Capture the cell that displays the provided text and extract its [x, y] central coordinate. 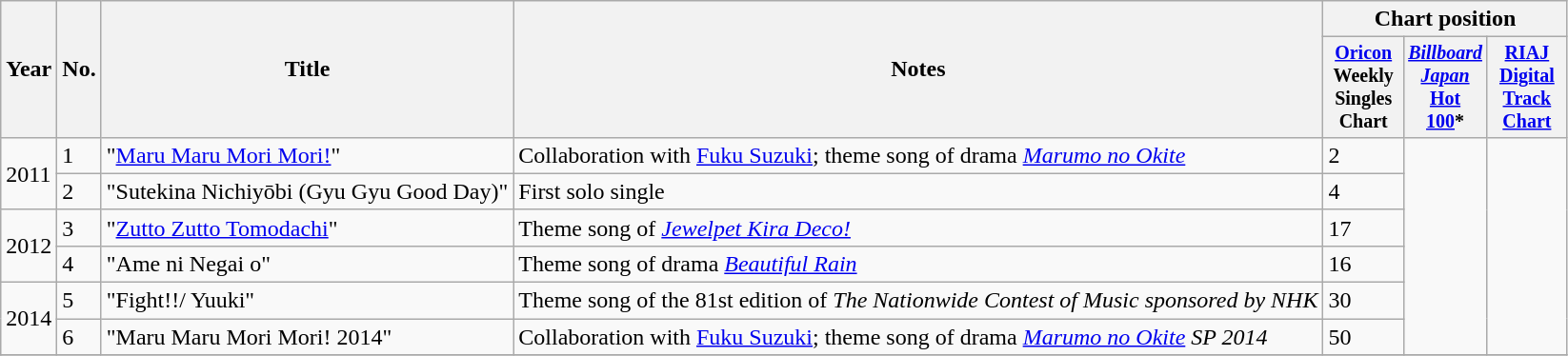
"Ame ni Negai o" [307, 264]
First solo single [918, 191]
1 [79, 155]
Theme song of drama Beautiful Rain [918, 264]
Collaboration with Fuku Suzuki; theme song of drama Marumo no Okite SP 2014 [918, 337]
Chart position [1445, 19]
17 [1363, 227]
Billboard JapanHot100* [1444, 88]
50 [1363, 337]
Title [307, 69]
"Fight!!/ Yuuki" [307, 301]
"Sutekina Nichiyōbi (Gyu Gyu Good Day)" [307, 191]
16 [1363, 264]
"Maru Maru Mori Mori!" [307, 155]
RIAJDigitalTrackChart [1527, 88]
Theme song of the 81st edition of The Nationwide Contest of Music sponsored by NHK [918, 301]
2014 [29, 319]
2012 [29, 246]
Notes [918, 69]
6 [79, 337]
"Maru Maru Mori Mori! 2014" [307, 337]
30 [1363, 301]
Theme song of Jewelpet Kira Deco! [918, 227]
OriconWeeklySinglesChart [1363, 88]
5 [79, 301]
Collaboration with Fuku Suzuki; theme song of drama Marumo no Okite [918, 155]
2011 [29, 173]
"Zutto Zutto Tomodachi" [307, 227]
Year [29, 69]
3 [79, 227]
No. [79, 69]
